Scan for the cell matching the given text and deliver its (X, Y) coordinate at center. 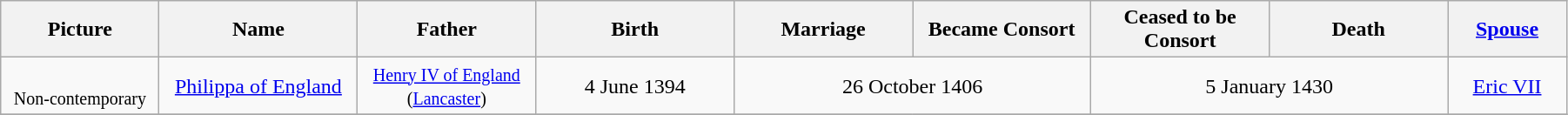
Marriage (823, 30)
Non-contemporary (80, 85)
Picture (80, 30)
Became Consort (1002, 30)
Henry IV of England(Lancaster) (447, 85)
Name (258, 30)
5 January 1430 (1270, 85)
Birth (635, 30)
26 October 1406 (913, 85)
4 June 1394 (635, 85)
Ceased to be Consort (1180, 30)
Death (1359, 30)
Spouse (1507, 30)
Father (447, 30)
Eric VII (1507, 85)
Philippa of England (258, 85)
